Search for the cell housing the specified text and yield its (x, y) center coordinate. 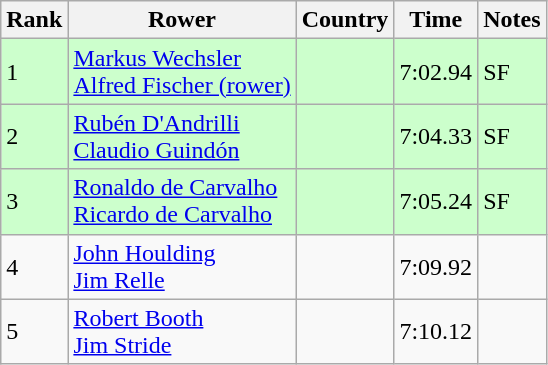
7:09.92 (436, 266)
7:02.94 (436, 72)
Markus Wechsler Alfred Fischer (rower) (182, 72)
Robert BoothJim Stride (182, 332)
Rank (34, 20)
5 (34, 332)
7:05.24 (436, 202)
4 (34, 266)
1 (34, 72)
7:04.33 (436, 136)
3 (34, 202)
Ronaldo de CarvalhoRicardo de Carvalho (182, 202)
John HouldingJim Relle (182, 266)
2 (34, 136)
Time (436, 20)
7:10.12 (436, 332)
Country (345, 20)
Rower (182, 20)
Notes (512, 20)
Rubén D'AndrilliClaudio Guindón (182, 136)
